Scan for the cell matching the given text and deliver its [X, Y] coordinate at center. 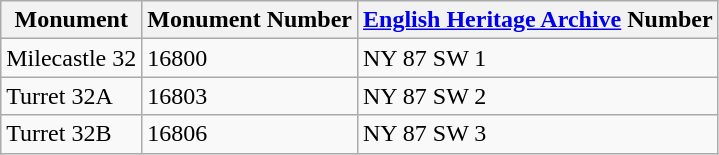
16803 [250, 96]
English Heritage Archive Number [538, 20]
NY 87 SW 1 [538, 58]
Turret 32B [72, 134]
NY 87 SW 2 [538, 96]
16800 [250, 58]
Monument [72, 20]
Turret 32A [72, 96]
Monument Number [250, 20]
NY 87 SW 3 [538, 134]
16806 [250, 134]
Milecastle 32 [72, 58]
